Extract the [x, y] coordinate from the center of the cell holding the provided text.  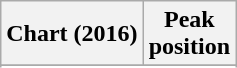
Peak position [189, 34]
Chart (2016) [72, 34]
